Pinpoint the cell where the given text exists, returning its [X, Y] midpoint coordinate. 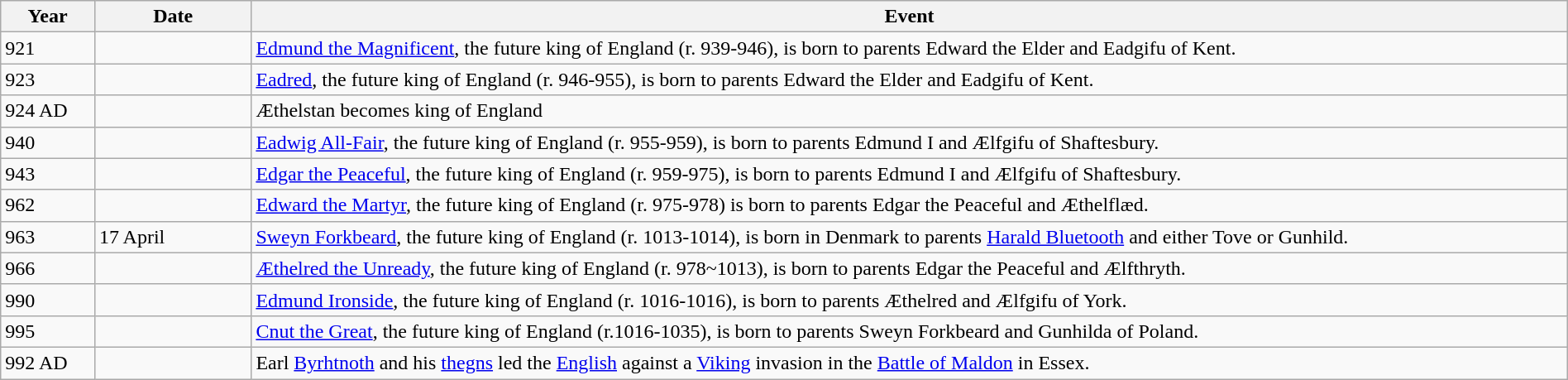
963 [48, 237]
921 [48, 48]
943 [48, 174]
923 [48, 79]
17 April [172, 237]
Event [910, 17]
992 AD [48, 363]
Cnut the Great, the future king of England (r.1016-1035), is born to parents Sweyn Forkbeard and Gunhilda of Poland. [910, 331]
966 [48, 268]
Edmund Ironside, the future king of England (r. 1016-1016), is born to parents Æthelred and Ælfgifu of York. [910, 300]
Eadred, the future king of England (r. 946-955), is born to parents Edward the Elder and Eadgifu of Kent. [910, 79]
Edgar the Peaceful, the future king of England (r. 959-975), is born to parents Edmund I and Ælfgifu of Shaftesbury. [910, 174]
Date [172, 17]
995 [48, 331]
Æthelstan becomes king of England [910, 111]
Earl Byrhtnoth and his thegns led the English against a Viking invasion in the Battle of Maldon in Essex. [910, 363]
990 [48, 300]
Year [48, 17]
940 [48, 142]
Æthelred the Unready, the future king of England (r. 978~1013), is born to parents Edgar the Peaceful and Ælfthryth. [910, 268]
Sweyn Forkbeard, the future king of England (r. 1013-1014), is born in Denmark to parents Harald Bluetooth and either Tove or Gunhild. [910, 237]
Edward the Martyr, the future king of England (r. 975-978) is born to parents Edgar the Peaceful and Æthelflæd. [910, 205]
Edmund the Magnificent, the future king of England (r. 939-946), is born to parents Edward the Elder and Eadgifu of Kent. [910, 48]
962 [48, 205]
Eadwig All-Fair, the future king of England (r. 955-959), is born to parents Edmund I and Ælfgifu of Shaftesbury. [910, 142]
924 AD [48, 111]
